Find where the given text appears and provide that cell's center as [x, y] coordinate. 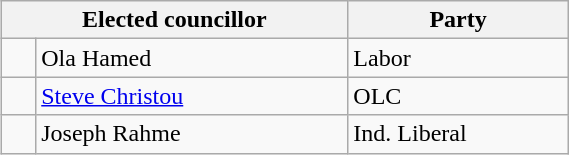
Ola Hamed [192, 58]
Labor [458, 58]
Elected councillor [174, 20]
Joseph Rahme [192, 134]
Ind. Liberal [458, 134]
OLC [458, 96]
Steve Christou [192, 96]
Party [458, 20]
